Provide the [x, y] coordinate of the cell's center where the given text is located.  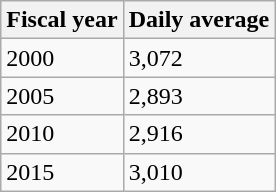
2010 [62, 134]
Daily average [199, 20]
3,010 [199, 172]
2,916 [199, 134]
2,893 [199, 96]
2015 [62, 172]
3,072 [199, 58]
2000 [62, 58]
2005 [62, 96]
Fiscal year [62, 20]
